Scan for the cell matching the given text and deliver its (X, Y) coordinate at center. 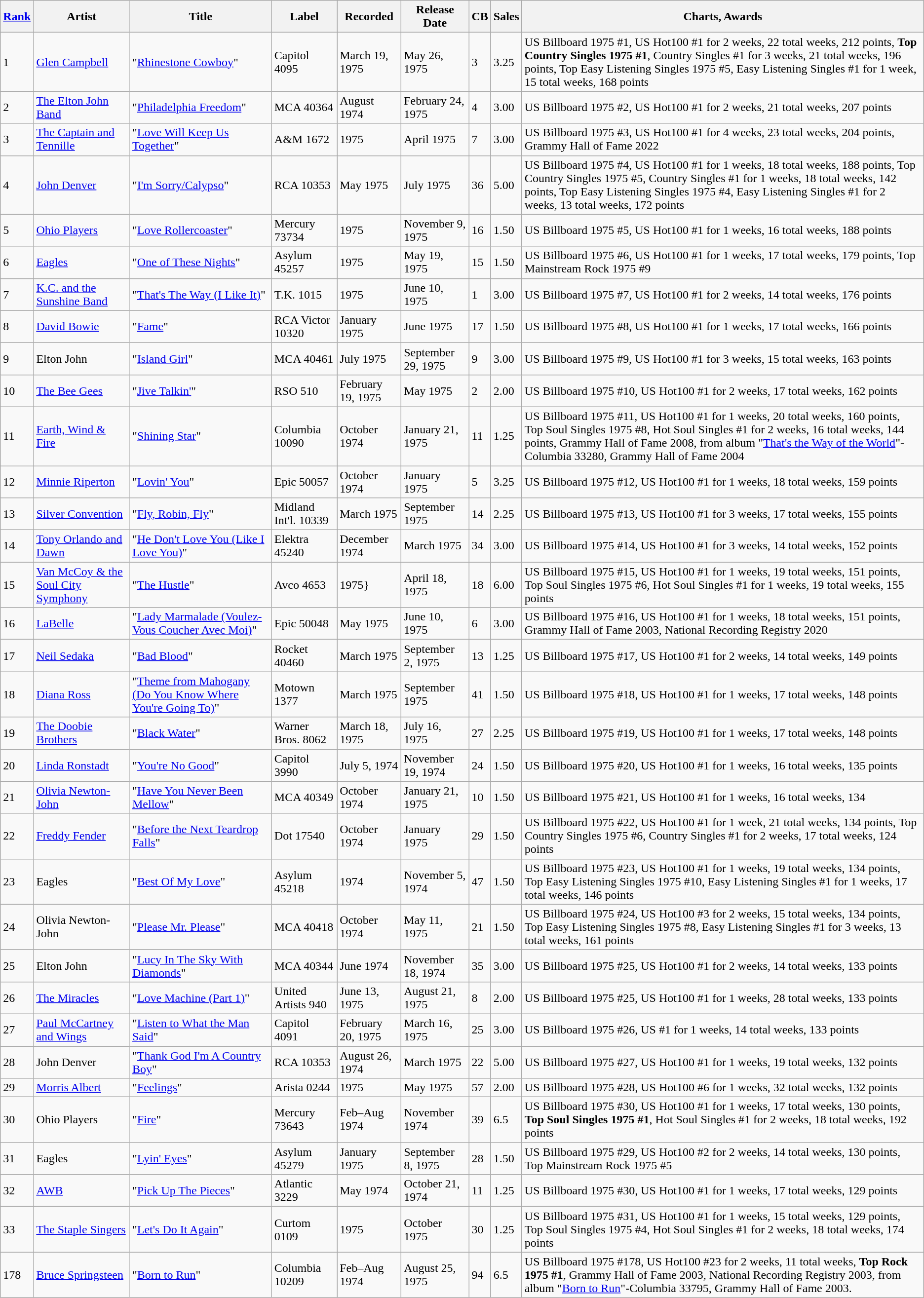
May 11, 1975 (435, 927)
MCA 40344 (304, 965)
December 1974 (369, 546)
K.C. and the Sunshine Band (82, 294)
"Born to Run" (200, 1275)
June 13, 1975 (369, 998)
Freddy Fender (82, 836)
Release Date (435, 17)
US Billboard 1975 #30, US Hot100 #1 for 1 weeks, 17 total weeks, 129 points (723, 1190)
November 9, 1975 (435, 230)
February 24, 1975 (435, 108)
Warner Bros. 8062 (304, 733)
US Billboard 1975 #25, US Hot100 #1 for 1 weeks, 28 total weeks, 133 points (723, 998)
"Fame" (200, 327)
"Let's Do It Again" (200, 1229)
"One of These Nights" (200, 263)
US Billboard 1975 #12, US Hot100 #1 for 1 weeks, 18 total weeks, 159 points (723, 482)
Glen Campbell (82, 62)
US Billboard 1975 #28, US Hot100 #6 for 1 weeks, 32 total weeks, 132 points (723, 1088)
February 19, 1975 (369, 391)
CB (480, 17)
Epic 50057 (304, 482)
"Rhinestone Cowboy" (200, 62)
Columbia 10209 (304, 1275)
November 1974 (435, 1120)
May 26, 1975 (435, 62)
"Love Will Keep Us Together" (200, 139)
12 (17, 482)
Mercury 73643 (304, 1120)
Artist (82, 17)
Tony Orlando and Dawn (82, 546)
August 21, 1975 (435, 998)
"Love Rollercoaster" (200, 230)
July 5, 1974 (369, 765)
The Doobie Brothers (82, 733)
19 (17, 733)
November 5, 1974 (435, 881)
US Billboard 1975 #16, US Hot100 #1 for 1 weeks, 18 total weeks, 151 points, Grammy Hall of Fame 2003, National Recording Registry 2020 (723, 624)
39 (480, 1120)
LaBelle (82, 624)
Morris Albert (82, 1088)
Columbia 10090 (304, 436)
"Theme from Mahogany (Do You Know Where You're Going To)" (200, 694)
September 8, 1975 (435, 1159)
32 (17, 1190)
"Jive Talkin'" (200, 391)
October 21, 1974 (435, 1190)
November 18, 1974 (435, 965)
"Feelings" (200, 1088)
US Billboard 1975 #7, US Hot100 #1 for 2 weeks, 14 total weeks, 176 points (723, 294)
Minnie Riperton (82, 482)
MCA 40461 (304, 358)
US Billboard 1975 #6, US Hot100 #1 for 1 weeks, 17 total weeks, 179 points, Top Mainstream Rock 1975 #9 (723, 263)
MCA 40364 (304, 108)
Sales (506, 17)
36 (480, 185)
"Philadelphia Freedom" (200, 108)
94 (480, 1275)
US Billboard 1975 #26, US #1 for 1 weeks, 14 total weeks, 133 points (723, 1030)
Epic 50048 (304, 624)
33 (17, 1229)
Asylum 45279 (304, 1159)
1975} (369, 585)
Recorded (369, 17)
Label (304, 17)
Diana Ross (82, 694)
February 20, 1975 (369, 1030)
The Captain and Tennille (82, 139)
US Billboard 1975 #19, US Hot100 #1 for 1 weeks, 17 total weeks, 148 points (723, 733)
US Billboard 1975 #2, US Hot100 #1 for 2 weeks, 21 total weeks, 207 points (723, 108)
"He Don't Love You (Like I Love You)" (200, 546)
6.00 (506, 585)
"Fly, Robin, Fly" (200, 514)
August 26, 1974 (369, 1062)
US Billboard 1975 #25, US Hot100 #1 for 2 weeks, 14 total weeks, 133 points (723, 965)
"Lovin' You" (200, 482)
Earth, Wind & Fire (82, 436)
"Island Girl" (200, 358)
Charts, Awards (723, 17)
34 (480, 546)
US Billboard 1975 #14, US Hot100 #1 for 3 weeks, 14 total weeks, 152 points (723, 546)
US Billboard 1975 #10, US Hot100 #1 for 2 weeks, 17 total weeks, 162 points (723, 391)
"I'm Sorry/Calypso" (200, 185)
"Please Mr. Please" (200, 927)
March 19, 1975 (369, 62)
David Bowie (82, 327)
MCA 40349 (304, 798)
October 1975 (435, 1229)
Capitol 3990 (304, 765)
"Lucy In The Sky With Diamonds" (200, 965)
Dot 17540 (304, 836)
35 (480, 965)
US Billboard 1975 #9, US Hot100 #1 for 3 weeks, 15 total weeks, 163 points (723, 358)
Paul McCartney and Wings (82, 1030)
RCA Victor 10320 (304, 327)
November 19, 1974 (435, 765)
"Pick Up The Pieces" (200, 1190)
"Love Machine (Part 1)" (200, 998)
Title (200, 17)
US Billboard 1975 #27, US Hot100 #1 for 1 weeks, 19 total weeks, 132 points (723, 1062)
T.K. 1015 (304, 294)
June 1975 (435, 327)
Curtom 0109 (304, 1229)
Asylum 45257 (304, 263)
March 16, 1975 (435, 1030)
Van McCoy & the Soul City Symphony (82, 585)
August 25, 1975 (435, 1275)
US Billboard 1975 #20, US Hot100 #1 for 1 weeks, 16 total weeks, 135 points (723, 765)
US Billboard 1975 #3, US Hot100 #1 for 4 weeks, 23 total weeks, 204 points, Grammy Hall of Fame 2022 (723, 139)
July 16, 1975 (435, 733)
"Listen to What the Man Said" (200, 1030)
"Lady Marmalade (Voulez-Vous Coucher Avec Moi)" (200, 624)
April 18, 1975 (435, 585)
"Have You Never Been Mellow" (200, 798)
The Staple Singers (82, 1229)
47 (480, 881)
"Black Water" (200, 733)
Mercury 73734 (304, 230)
Atlantic 3229 (304, 1190)
US Billboard 1975 #18, US Hot100 #1 for 1 weeks, 17 total weeks, 148 points (723, 694)
May 1974 (369, 1190)
Silver Convention (82, 514)
AWB (82, 1190)
MCA 40418 (304, 927)
1974 (369, 881)
178 (17, 1275)
31 (17, 1159)
"Best Of My Love" (200, 881)
"Bad Blood" (200, 655)
Capitol 4091 (304, 1030)
The Elton John Band (82, 108)
Avco 4653 (304, 585)
June 1974 (369, 965)
"Before the Next Teardrop Falls" (200, 836)
"Lyin' Eyes" (200, 1159)
"The Hustle" (200, 585)
May 19, 1975 (435, 263)
23 (17, 881)
US Billboard 1975 #17, US Hot100 #1 for 2 weeks, 14 total weeks, 149 points (723, 655)
Asylum 45218 (304, 881)
Motown 1377 (304, 694)
United Artists 940 (304, 998)
April 1975 (435, 139)
Neil Sedaka (82, 655)
The Bee Gees (82, 391)
Linda Ronstadt (82, 765)
RSO 510 (304, 391)
57 (480, 1088)
"That's The Way (I Like It)" (200, 294)
September 2, 1975 (435, 655)
August 1974 (369, 108)
"Shining Star" (200, 436)
Elektra 45240 (304, 546)
September 29, 1975 (435, 358)
March 18, 1975 (369, 733)
26 (17, 998)
US Billboard 1975 #8, US Hot100 #1 for 1 weeks, 17 total weeks, 166 points (723, 327)
"You're No Good" (200, 765)
US Billboard 1975 #29, US Hot100 #2 for 2 weeks, 14 total weeks, 130 points, Top Mainstream Rock 1975 #5 (723, 1159)
Midland Int'l. 10339 (304, 514)
41 (480, 694)
Rocket 40460 (304, 655)
Bruce Springsteen (82, 1275)
US Billboard 1975 #13, US Hot100 #1 for 3 weeks, 17 total weeks, 155 points (723, 514)
The Miracles (82, 998)
US Billboard 1975 #5, US Hot100 #1 for 1 weeks, 16 total weeks, 188 points (723, 230)
Rank (17, 17)
20 (17, 765)
"Fire" (200, 1120)
US Billboard 1975 #21, US Hot100 #1 for 1 weeks, 16 total weeks, 134 (723, 798)
Arista 0244 (304, 1088)
"Thank God I'm A Country Boy" (200, 1062)
Capitol 4095 (304, 62)
A&M 1672 (304, 139)
